Locate the cell with the specified text and output its [X, Y] center coordinate. 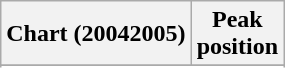
Peak position [237, 34]
Chart (20042005) [96, 34]
